Locate the cell with the specified text and output its (X, Y) center coordinate. 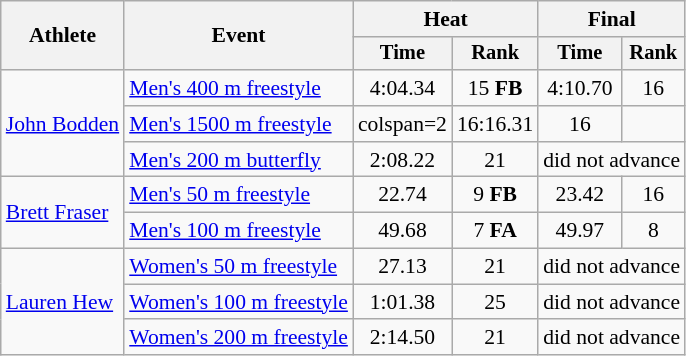
Brett Fraser (62, 212)
John Bodden (62, 124)
Men's 100 m freestyle (238, 231)
Lauren Hew (62, 302)
7 FA (495, 231)
Athlete (62, 36)
colspan=2 (402, 124)
2:14.50 (402, 338)
4:04.34 (402, 88)
22.74 (402, 195)
49.97 (580, 231)
23.42 (580, 195)
1:01.38 (402, 302)
Women's 100 m freestyle (238, 302)
15 FB (495, 88)
Heat (446, 19)
Men's 200 m butterfly (238, 160)
Men's 400 m freestyle (238, 88)
Final (612, 19)
Women's 200 m freestyle (238, 338)
Men's 50 m freestyle (238, 195)
Event (238, 36)
25 (495, 302)
4:10.70 (580, 88)
2:08.22 (402, 160)
49.68 (402, 231)
9 FB (495, 195)
27.13 (402, 267)
16:16.31 (495, 124)
Women's 50 m freestyle (238, 267)
8 (654, 231)
Men's 1500 m freestyle (238, 124)
